Provide the [x, y] coordinate of the cell's center where the given text is located.  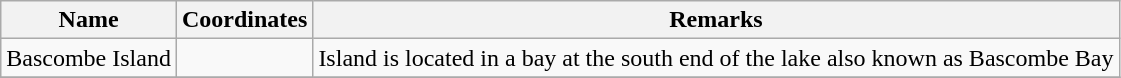
Island is located in a bay at the south end of the lake also known as Bascombe Bay [716, 58]
Bascombe Island [89, 58]
Coordinates [244, 20]
Remarks [716, 20]
Name [89, 20]
